Identify which cell holds the provided text, then report its (x, y) central coordinate. 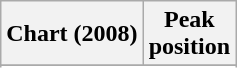
Peakposition (189, 34)
Chart (2008) (72, 34)
